Return the [x, y] coordinate for the center point of the cell that contains the specified text.  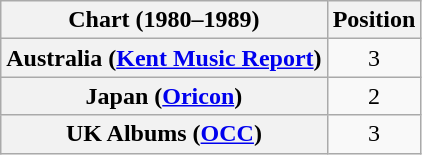
Chart (1980–1989) [164, 20]
2 [374, 96]
Australia (Kent Music Report) [164, 58]
Japan (Oricon) [164, 96]
UK Albums (OCC) [164, 134]
Position [374, 20]
